Identify which cell holds the provided text, then report its [x, y] central coordinate. 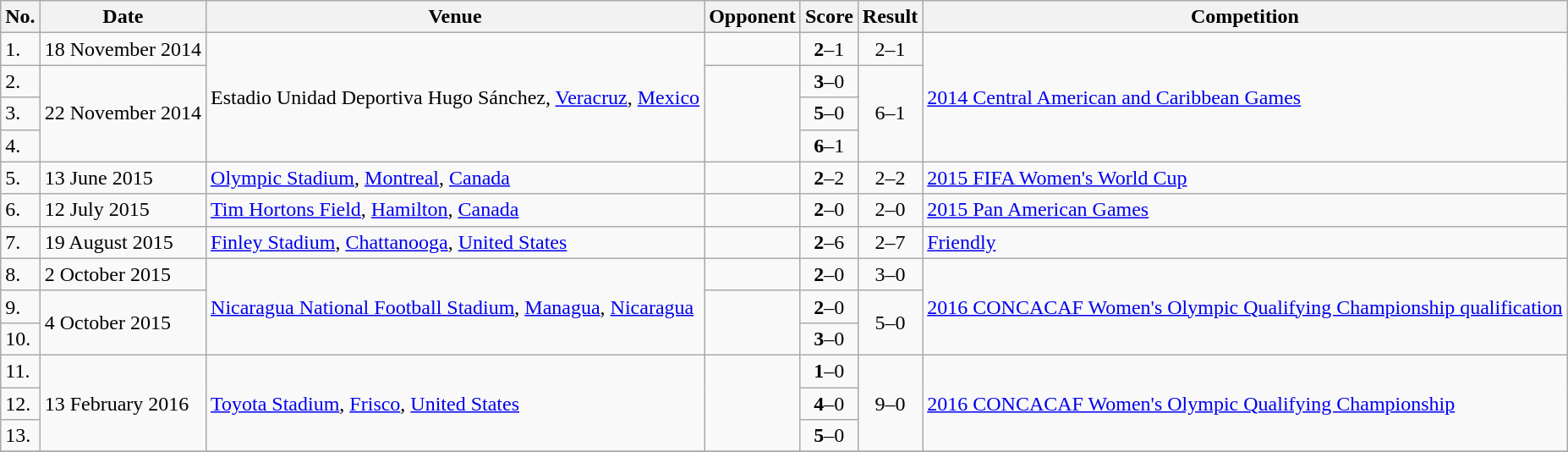
Toyota Stadium, Frisco, United States [455, 403]
Nicaragua National Football Stadium, Managua, Nicaragua [455, 306]
Estadio Unidad Deportiva Hugo Sánchez, Veracruz, Mexico [455, 97]
4. [20, 146]
Friendly [1245, 242]
18 November 2014 [123, 49]
Tim Hortons Field, Hamilton, Canada [455, 210]
2–7 [890, 242]
6. [20, 210]
13. [20, 436]
Date [123, 17]
4 October 2015 [123, 322]
12. [20, 404]
7. [20, 242]
2–6 [829, 242]
3. [20, 113]
13 June 2015 [123, 178]
8. [20, 274]
10. [20, 339]
2. [20, 81]
19 August 2015 [123, 242]
2015 FIFA Women's World Cup [1245, 178]
11. [20, 371]
1. [20, 49]
2016 CONCACAF Women's Olympic Qualifying Championship [1245, 403]
2014 Central American and Caribbean Games [1245, 97]
2 October 2015 [123, 274]
Score [829, 17]
Competition [1245, 17]
9–0 [890, 403]
Finley Stadium, Chattanooga, United States [455, 242]
Olympic Stadium, Montreal, Canada [455, 178]
22 November 2014 [123, 113]
No. [20, 17]
9. [20, 306]
13 February 2016 [123, 403]
4–0 [829, 404]
Result [890, 17]
1–0 [829, 371]
12 July 2015 [123, 210]
Opponent [753, 17]
5. [20, 178]
2016 CONCACAF Women's Olympic Qualifying Championship qualification [1245, 306]
Venue [455, 17]
2015 Pan American Games [1245, 210]
